Return the (X, Y) coordinate for the center point of the cell that contains the specified text.  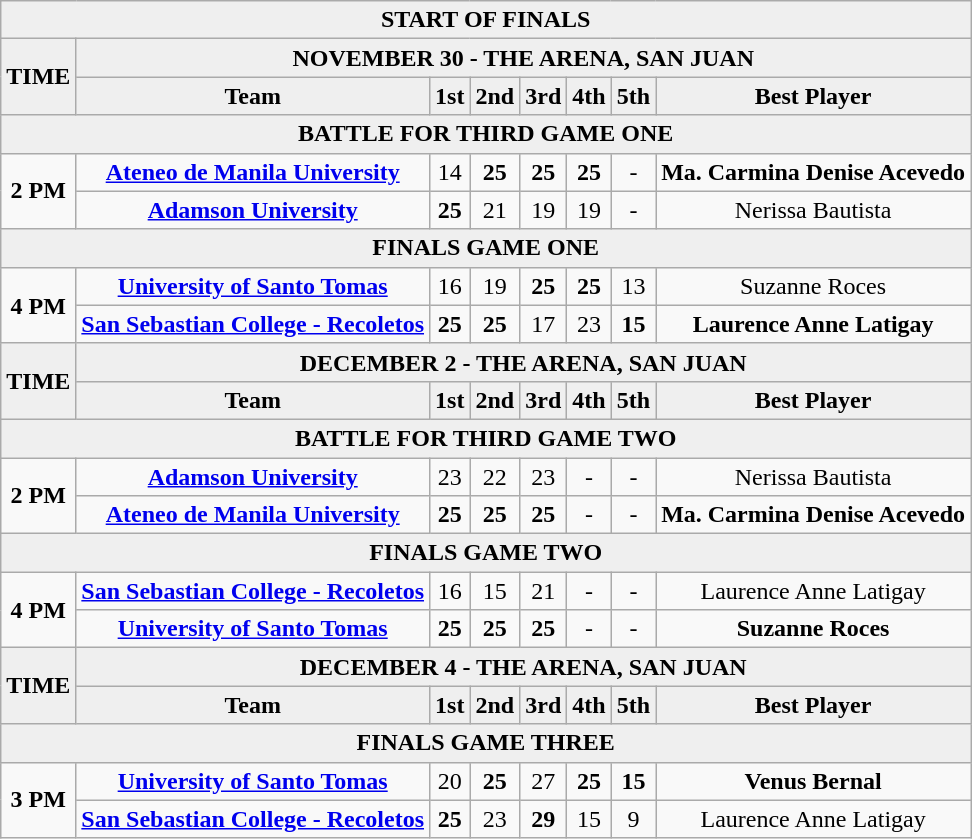
FINALS GAME THREE (486, 743)
BATTLE FOR THIRD GAME TWO (486, 438)
Venus Bernal (814, 781)
NOVEMBER 30 - THE ARENA, SAN JUAN (524, 58)
9 (633, 819)
20 (450, 781)
14 (450, 172)
29 (544, 819)
13 (633, 286)
START OF FINALS (486, 20)
FINALS GAME TWO (486, 553)
17 (544, 324)
FINALS GAME ONE (486, 248)
3 PM (38, 800)
BATTLE FOR THIRD GAME ONE (486, 134)
DECEMBER 4 - THE ARENA, SAN JUAN (524, 667)
22 (495, 477)
27 (544, 781)
DECEMBER 2 - THE ARENA, SAN JUAN (524, 362)
